Find where the given text appears and provide that cell's center as [x, y] coordinate. 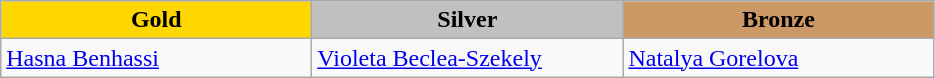
Bronze [778, 20]
Natalya Gorelova [778, 58]
Gold [156, 20]
Violeta Beclea-Szekely [468, 58]
Hasna Benhassi [156, 58]
Silver [468, 20]
